Return the (X, Y) coordinate for the center point of the cell that contains the specified text.  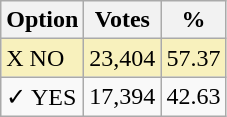
23,404 (122, 58)
42.63 (194, 97)
X NO (42, 58)
% (194, 20)
17,394 (122, 97)
57.37 (194, 58)
✓ YES (42, 97)
Votes (122, 20)
Option (42, 20)
